For the text-containing cell, return its midpoint in [X, Y] coordinate format. 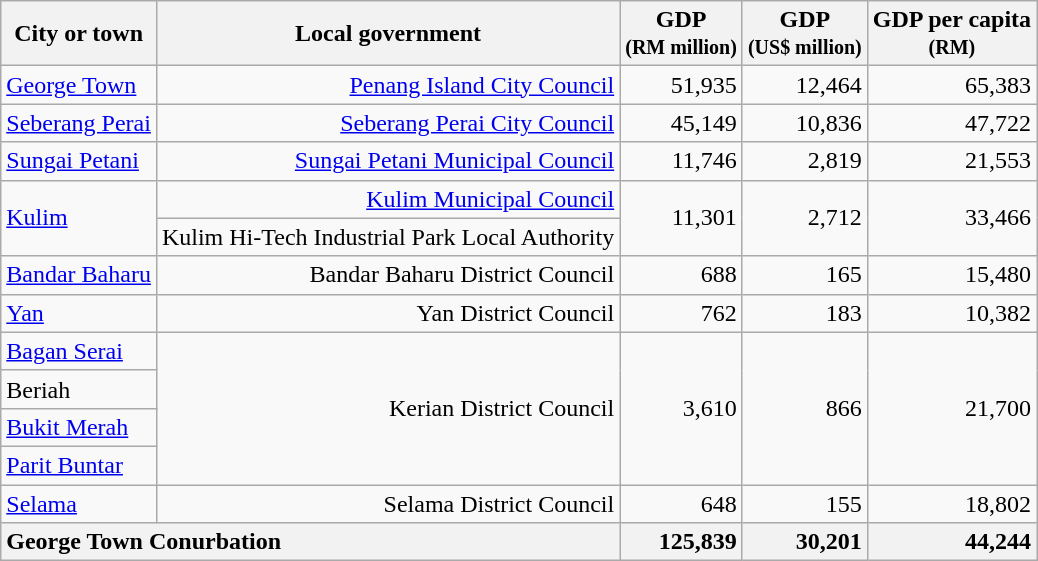
Sungai Petani Municipal Council [388, 161]
Selama District Council [388, 503]
Seberang Perai [79, 123]
Seberang Perai City Council [388, 123]
GDP(US$ million) [804, 34]
11,746 [682, 161]
44,244 [952, 542]
Bandar Baharu District Council [388, 275]
Beriah [79, 389]
Kerian District Council [388, 408]
Parit Buntar [79, 465]
183 [804, 313]
688 [682, 275]
Bukit Merah [79, 427]
18,802 [952, 503]
47,722 [952, 123]
Selama [79, 503]
George Town Conurbation [310, 542]
George Town [79, 85]
GDP(RM million) [682, 34]
155 [804, 503]
866 [804, 408]
33,466 [952, 218]
Local government [388, 34]
45,149 [682, 123]
762 [682, 313]
65,383 [952, 85]
Sungai Petani [79, 161]
125,839 [682, 542]
30,201 [804, 542]
10,382 [952, 313]
Kulim Hi-Tech Industrial Park Local Authority [388, 237]
11,301 [682, 218]
648 [682, 503]
3,610 [682, 408]
Kulim Municipal Council [388, 199]
Yan District Council [388, 313]
165 [804, 275]
51,935 [682, 85]
Bandar Baharu [79, 275]
2,712 [804, 218]
2,819 [804, 161]
Bagan Serai [79, 351]
12,464 [804, 85]
GDP per capita(RM) [952, 34]
City or town [79, 34]
Yan [79, 313]
15,480 [952, 275]
10,836 [804, 123]
21,553 [952, 161]
Penang Island City Council [388, 85]
Kulim [79, 218]
21,700 [952, 408]
